From the cell containing the given text, extract its center point as (x, y) coordinate. 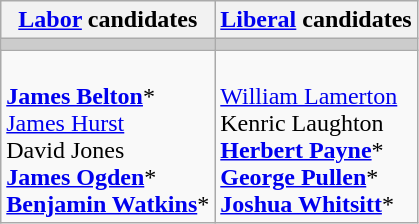
Liberal candidates (316, 20)
William Lamerton Kenric Laughton Herbert Payne* George Pullen* Joshua Whitsitt* (316, 136)
James Belton* James Hurst David Jones James Ogden* Benjamin Watkins* (108, 136)
Labor candidates (108, 20)
